Return the [X, Y] coordinate for the center point of the cell that contains the specified text.  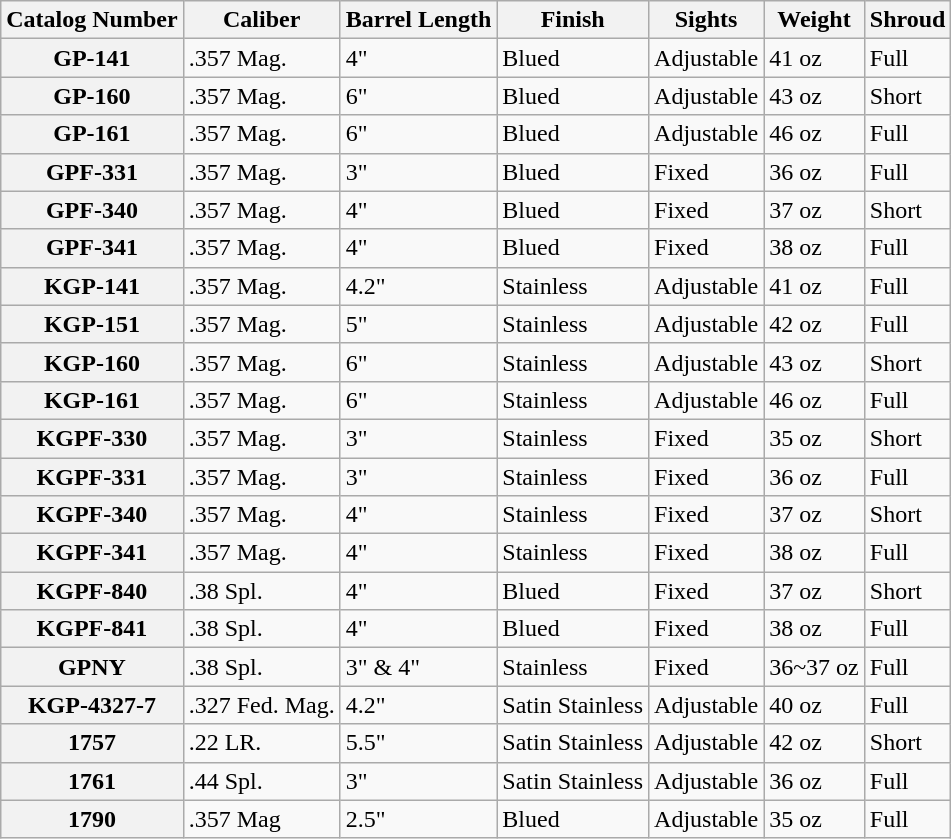
Barrel Length [418, 20]
GPF-341 [92, 248]
GP-141 [92, 58]
KGPF-841 [92, 629]
GPNY [92, 667]
Shroud [908, 20]
3" & 4" [418, 667]
KGPF-340 [92, 515]
1757 [92, 743]
GPF-331 [92, 172]
40 oz [814, 705]
KGP-160 [92, 362]
KGPF-840 [92, 591]
.22 LR. [262, 743]
Caliber [262, 20]
KGPF-341 [92, 553]
KGP-151 [92, 324]
Finish [573, 20]
KGPF-331 [92, 477]
1761 [92, 781]
KGP-141 [92, 286]
Weight [814, 20]
5" [418, 324]
Sights [706, 20]
.327 Fed. Mag. [262, 705]
KGP-161 [92, 400]
Catalog Number [92, 20]
.357 Mag [262, 819]
1790 [92, 819]
GP-161 [92, 134]
2.5" [418, 819]
KGP-4327-7 [92, 705]
5.5" [418, 743]
.44 Spl. [262, 781]
36~37 oz [814, 667]
KGPF-330 [92, 438]
GP-160 [92, 96]
GPF-340 [92, 210]
